Determine the (X, Y) coordinate at the center of the cell enclosing the given text.  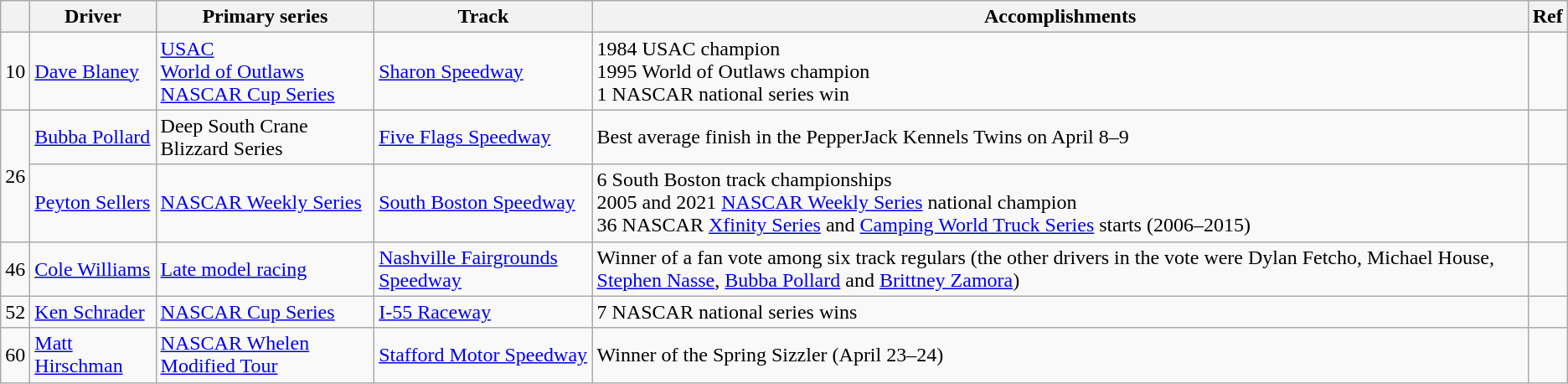
1984 USAC champion 1995 World of Outlaws champion 1 NASCAR national series win (1060, 71)
Late model racing (265, 268)
Peyton Sellers (93, 203)
Bubba Pollard (93, 138)
Stafford Motor Speedway (483, 355)
Best average finish in the PepperJack Kennels Twins on April 8–9 (1060, 138)
Driver (93, 17)
52 (15, 312)
60 (15, 355)
I-55 Raceway (483, 312)
Primary series (265, 17)
Ken Schrader (93, 312)
7 NASCAR national series wins (1060, 312)
Matt Hirschman (93, 355)
South Boston Speedway (483, 203)
NASCAR Cup Series (265, 312)
Nashville Fairgrounds Speedway (483, 268)
Cole Williams (93, 268)
10 (15, 71)
NASCAR Weekly Series (265, 203)
NASCAR Whelen Modified Tour (265, 355)
26 (15, 176)
Deep South Crane Blizzard Series (265, 138)
Five Flags Speedway (483, 138)
46 (15, 268)
Accomplishments (1060, 17)
Sharon Speedway (483, 71)
Track (483, 17)
Dave Blaney (93, 71)
Ref (1548, 17)
Winner of the Spring Sizzler (April 23–24) (1060, 355)
USAC World of Outlaws NASCAR Cup Series (265, 71)
